Pinpoint the cell where the given text exists, returning its (X, Y) midpoint coordinate. 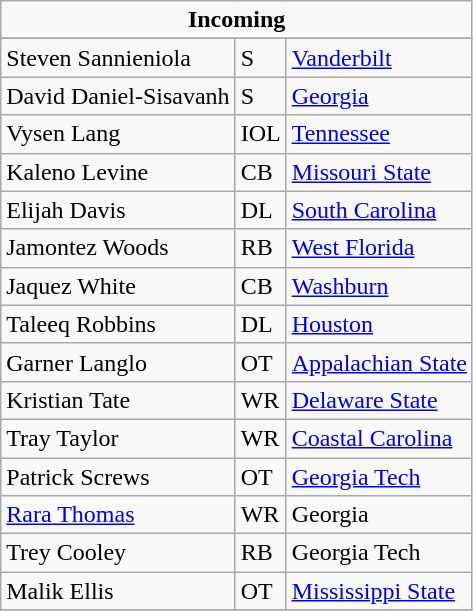
Tennessee (379, 134)
Vysen Lang (118, 134)
Appalachian State (379, 362)
Missouri State (379, 172)
Delaware State (379, 400)
Rara Thomas (118, 515)
Elijah Davis (118, 210)
Washburn (379, 286)
David Daniel-Sisavanh (118, 96)
South Carolina (379, 210)
Trey Cooley (118, 553)
Mississippi State (379, 591)
Houston (379, 324)
Incoming (237, 20)
Kaleno Levine (118, 172)
Jaquez White (118, 286)
Steven Sannieniola (118, 58)
Garner Langlo (118, 362)
Taleeq Robbins (118, 324)
Vanderbilt (379, 58)
Tray Taylor (118, 438)
Jamontez Woods (118, 248)
West Florida (379, 248)
IOL (260, 134)
Malik Ellis (118, 591)
Patrick Screws (118, 477)
Coastal Carolina (379, 438)
Kristian Tate (118, 400)
